Capture the cell that displays the provided text and extract its (x, y) central coordinate. 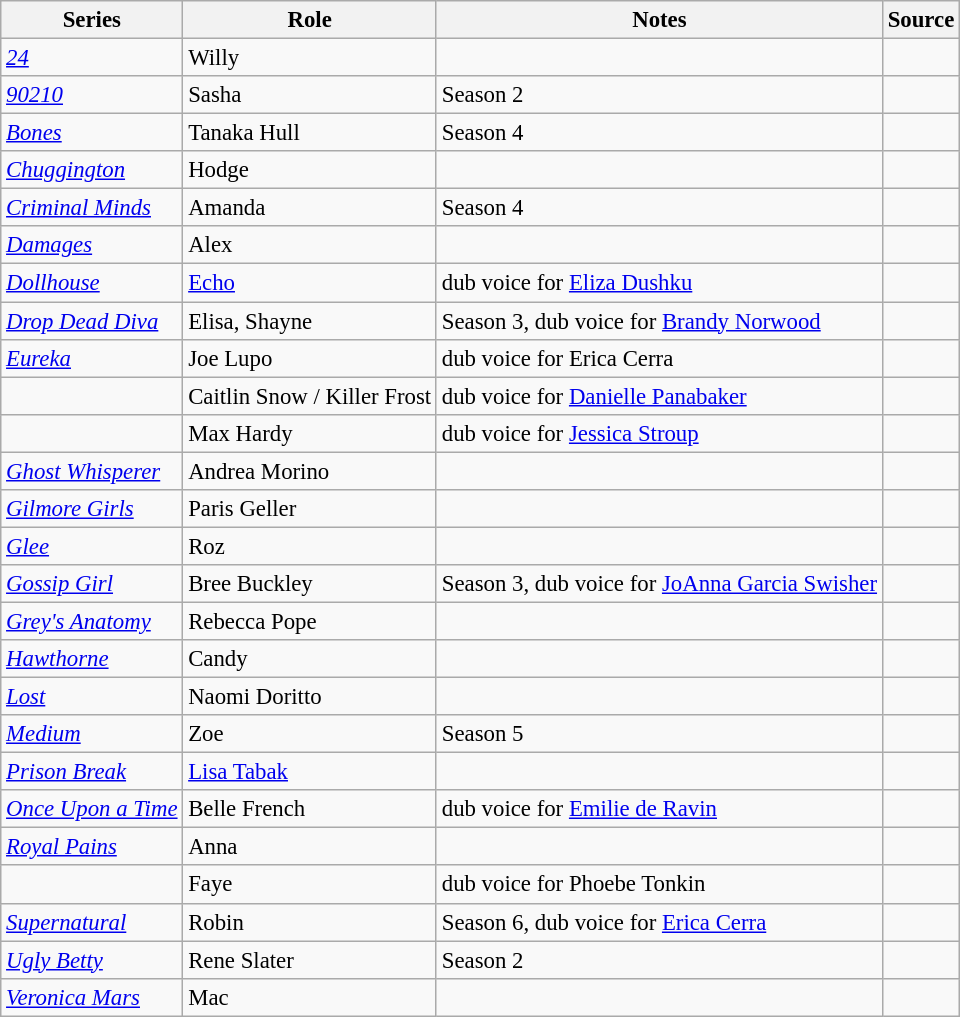
Source (920, 20)
Faye (310, 885)
Veronica Mars (92, 997)
Grey's Anatomy (92, 621)
Drop Dead Diva (92, 321)
Joe Lupo (310, 358)
dub voice for Emilie de Ravin (659, 809)
90210 (92, 95)
Mac (310, 997)
dub voice for Danielle Panabaker (659, 396)
Dollhouse (92, 283)
Season 5 (659, 734)
Candy (310, 659)
dub voice for Phoebe Tonkin (659, 885)
Belle French (310, 809)
Role (310, 20)
Robin (310, 922)
Royal Pains (92, 847)
dub voice for Erica Cerra (659, 358)
Season 3, dub voice for Brandy Norwood (659, 321)
Willy (310, 58)
Ugly Betty (92, 960)
Roz (310, 546)
Eureka (92, 358)
Max Hardy (310, 433)
Medium (92, 734)
Ghost Whisperer (92, 471)
Criminal Minds (92, 208)
Notes (659, 20)
Glee (92, 546)
Lost (92, 697)
Paris Geller (310, 509)
Lisa Tabak (310, 772)
Tanaka Hull (310, 133)
Caitlin Snow / Killer Frost (310, 396)
Andrea Morino (310, 471)
Naomi Doritto (310, 697)
Rebecca Pope (310, 621)
Bones (92, 133)
Damages (92, 245)
Echo (310, 283)
dub voice for Jessica Stroup (659, 433)
Alex (310, 245)
Once Upon a Time (92, 809)
24 (92, 58)
Hodge (310, 170)
Bree Buckley (310, 584)
Elisa, Shayne (310, 321)
Rene Slater (310, 960)
Prison Break (92, 772)
Series (92, 20)
Gossip Girl (92, 584)
Zoe (310, 734)
Gilmore Girls (92, 509)
Anna (310, 847)
Amanda (310, 208)
Chuggington (92, 170)
Season 3, dub voice for JoAnna Garcia Swisher (659, 584)
Hawthorne (92, 659)
Supernatural (92, 922)
Sasha (310, 95)
dub voice for Eliza Dushku (659, 283)
Season 6, dub voice for Erica Cerra (659, 922)
